From the cell containing the given text, extract its center point as (x, y) coordinate. 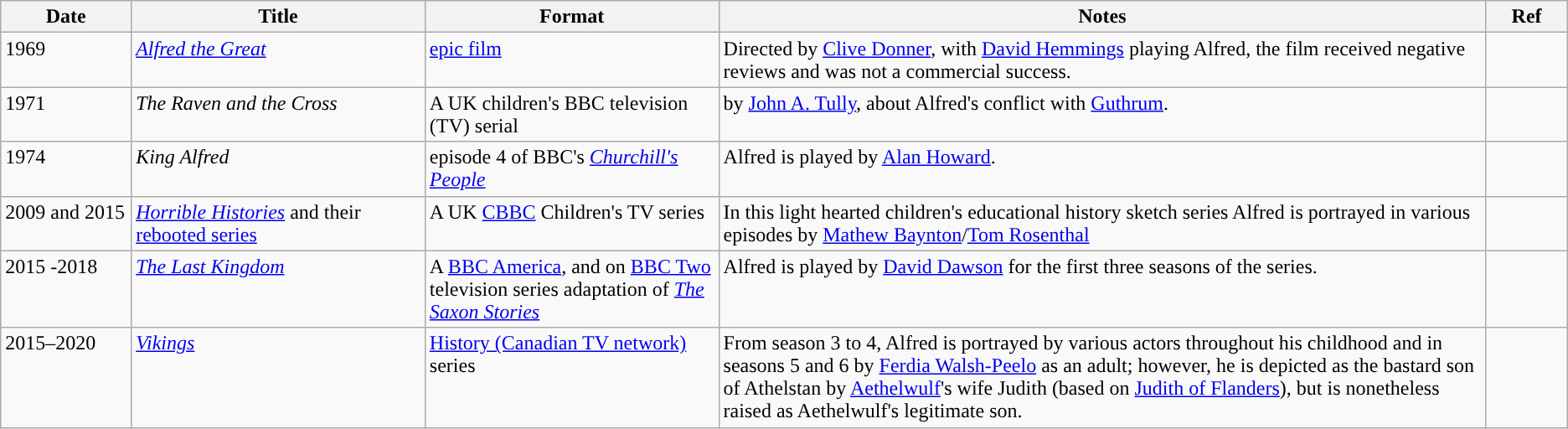
Alfred is played by David Dawson for the first three seasons of the series. (1102, 289)
Alfred the Great (278, 60)
Vikings (278, 377)
King Alfred (278, 169)
2009 and 2015 (66, 223)
1974 (66, 169)
episode 4 of BBC's Churchill's People (571, 169)
A BBC America, and on BBC Two television series adaptation of The Saxon Stories (571, 289)
2015–2020 (66, 377)
Directed by Clive Donner, with David Hemmings playing Alfred, the film received negative reviews and was not a commercial success. (1102, 60)
Ref (1526, 17)
History (Canadian TV network) series (571, 377)
A UK CBBC Children's TV series (571, 223)
epic film (571, 60)
2015 -2018 (66, 289)
1971 (66, 114)
Date (66, 17)
Alfred is played by Alan Howard. (1102, 169)
The Raven and the Cross (278, 114)
In this light hearted children's educational history sketch series Alfred is portrayed in various episodes by Mathew Baynton/Tom Rosenthal (1102, 223)
Format (571, 17)
Horrible Histories and their rebooted series (278, 223)
Notes (1102, 17)
The Last Kingdom (278, 289)
A UK children's BBC television (TV) serial (571, 114)
1969 (66, 60)
Title (278, 17)
by John A. Tully, about Alfred's conflict with Guthrum. (1102, 114)
